Detect which cell encompasses the target text, then output its (x, y) center coordinate. 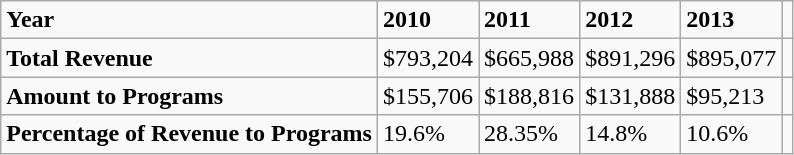
Amount to Programs (190, 96)
$131,888 (630, 96)
2010 (428, 20)
$155,706 (428, 96)
2011 (530, 20)
10.6% (732, 134)
$95,213 (732, 96)
Year (190, 20)
$793,204 (428, 58)
28.35% (530, 134)
2012 (630, 20)
$665,988 (530, 58)
$891,296 (630, 58)
19.6% (428, 134)
$188,816 (530, 96)
Percentage of Revenue to Programs (190, 134)
2013 (732, 20)
$895,077 (732, 58)
14.8% (630, 134)
Total Revenue (190, 58)
